Extract the [x, y] coordinate from the center of the cell holding the provided text.  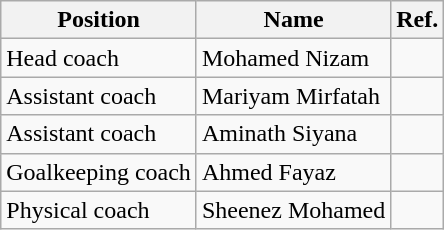
Aminath Siyana [293, 134]
Mohamed Nizam [293, 58]
Ahmed Fayaz [293, 172]
Ref. [418, 20]
Head coach [99, 58]
Position [99, 20]
Goalkeeping coach [99, 172]
Sheenez Mohamed [293, 210]
Mariyam Mirfatah [293, 96]
Physical coach [99, 210]
Name [293, 20]
